From the cell containing the given text, extract its center point as [X, Y] coordinate. 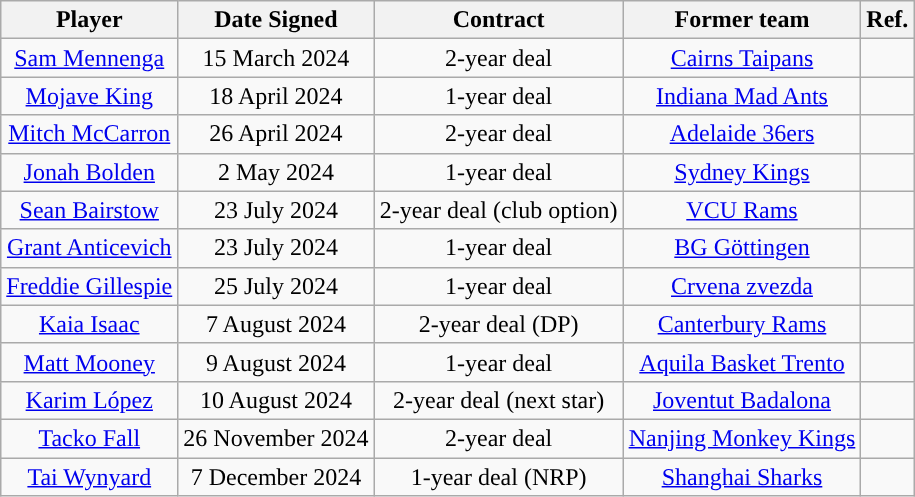
15 March 2024 [276, 58]
7 August 2024 [276, 324]
Date Signed [276, 20]
Crvena zvezda [742, 286]
Shanghai Sharks [742, 477]
BG Göttingen [742, 248]
Sean Bairstow [90, 210]
2 May 2024 [276, 172]
Cairns Taipans [742, 58]
Adelaide 36ers [742, 134]
Mojave King [90, 96]
Jonah Bolden [90, 172]
9 August 2024 [276, 362]
Tacko Fall [90, 438]
Canterbury Rams [742, 324]
18 April 2024 [276, 96]
Former team [742, 20]
Indiana Mad Ants [742, 96]
Mitch McCarron [90, 134]
Ref. [888, 20]
Sam Mennenga [90, 58]
Joventut Badalona [742, 400]
26 November 2024 [276, 438]
Karim López [90, 400]
Player [90, 20]
Sydney Kings [742, 172]
Nanjing Monkey Kings [742, 438]
Aquila Basket Trento [742, 362]
26 April 2024 [276, 134]
Tai Wynyard [90, 477]
10 August 2024 [276, 400]
Grant Anticevich [90, 248]
1-year deal (NRP) [498, 477]
VCU Rams [742, 210]
Contract [498, 20]
7 December 2024 [276, 477]
2-year deal (club option) [498, 210]
Freddie Gillespie [90, 286]
2-year deal (DP) [498, 324]
Matt Mooney [90, 362]
2-year deal (next star) [498, 400]
25 July 2024 [276, 286]
Kaia Isaac [90, 324]
